Provide the (x, y) coordinate of the cell's center where the given text is located.  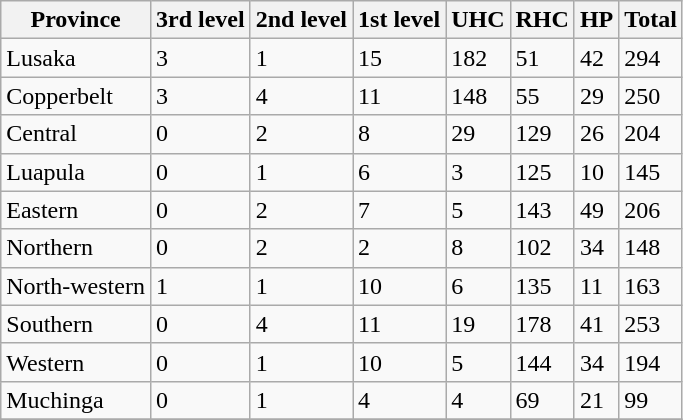
99 (651, 400)
26 (596, 134)
Copperbelt (76, 96)
2nd level (301, 20)
19 (478, 324)
204 (651, 134)
49 (596, 210)
Total (651, 20)
143 (542, 210)
Northern (76, 248)
1st level (400, 20)
3rd level (200, 20)
Lusaka (76, 58)
Luapula (76, 172)
Eastern (76, 210)
69 (542, 400)
135 (542, 286)
55 (542, 96)
194 (651, 362)
Southern (76, 324)
UHC (478, 20)
Central (76, 134)
145 (651, 172)
178 (542, 324)
7 (400, 210)
Province (76, 20)
250 (651, 96)
102 (542, 248)
21 (596, 400)
Western (76, 362)
129 (542, 134)
North-western (76, 286)
163 (651, 286)
Muchinga (76, 400)
206 (651, 210)
15 (400, 58)
182 (478, 58)
144 (542, 362)
HP (596, 20)
42 (596, 58)
125 (542, 172)
294 (651, 58)
253 (651, 324)
RHC (542, 20)
41 (596, 324)
51 (542, 58)
